From the cell containing the given text, extract its center point as [X, Y] coordinate. 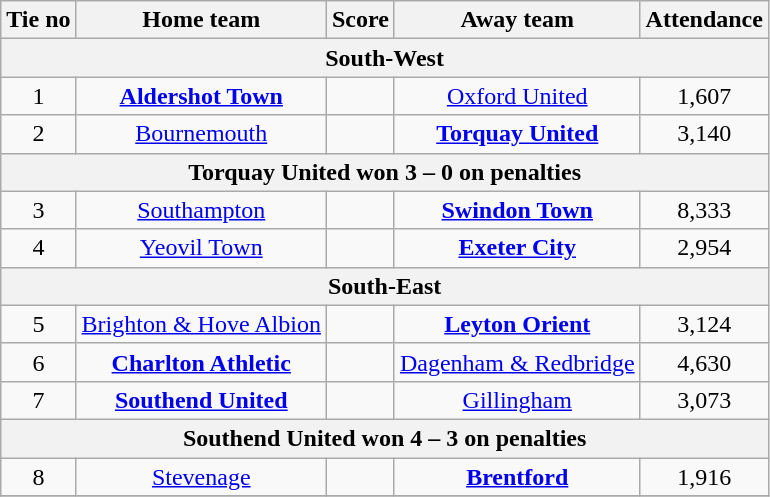
Torquay United won 3 – 0 on penalties [385, 172]
Exeter City [517, 248]
3,124 [704, 324]
Gillingham [517, 400]
5 [38, 324]
3,073 [704, 400]
Swindon Town [517, 210]
Stevenage [201, 477]
4,630 [704, 362]
Southampton [201, 210]
Brentford [517, 477]
Tie no [38, 20]
3,140 [704, 134]
4 [38, 248]
1 [38, 96]
6 [38, 362]
Score [360, 20]
Dagenham & Redbridge [517, 362]
3 [38, 210]
Away team [517, 20]
2,954 [704, 248]
Bournemouth [201, 134]
Aldershot Town [201, 96]
Leyton Orient [517, 324]
Home team [201, 20]
Attendance [704, 20]
Oxford United [517, 96]
1,916 [704, 477]
Southend United won 4 – 3 on penalties [385, 438]
Southend United [201, 400]
Charlton Athletic [201, 362]
South-East [385, 286]
Yeovil Town [201, 248]
South-West [385, 58]
Brighton & Hove Albion [201, 324]
7 [38, 400]
2 [38, 134]
8 [38, 477]
8,333 [704, 210]
1,607 [704, 96]
Torquay United [517, 134]
